Return the [X, Y] coordinate for the center point of the cell that contains the specified text.  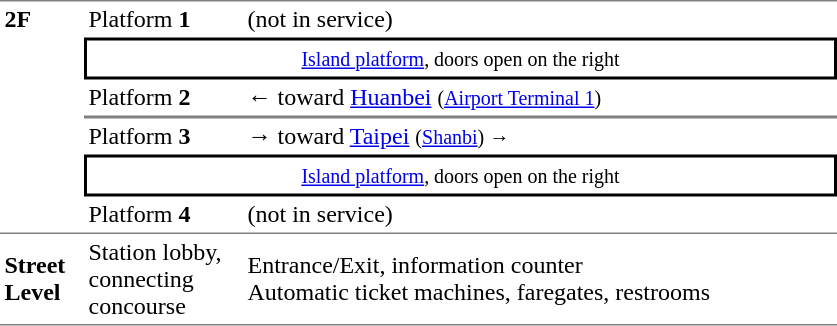
→ toward Taipei (Shanbi) → [540, 136]
Platform 4 [164, 215]
← toward Huanbei (Airport Terminal 1) [540, 99]
Platform 1 [164, 19]
Street Level [42, 280]
2F [42, 117]
Platform 3 [164, 136]
Station lobby, connecting concourse [164, 280]
Entrance/Exit, information counterAutomatic ticket machines, faregates, restrooms [540, 280]
Platform 2 [164, 99]
